Extract the [x, y] coordinate from the center of the cell holding the provided text.  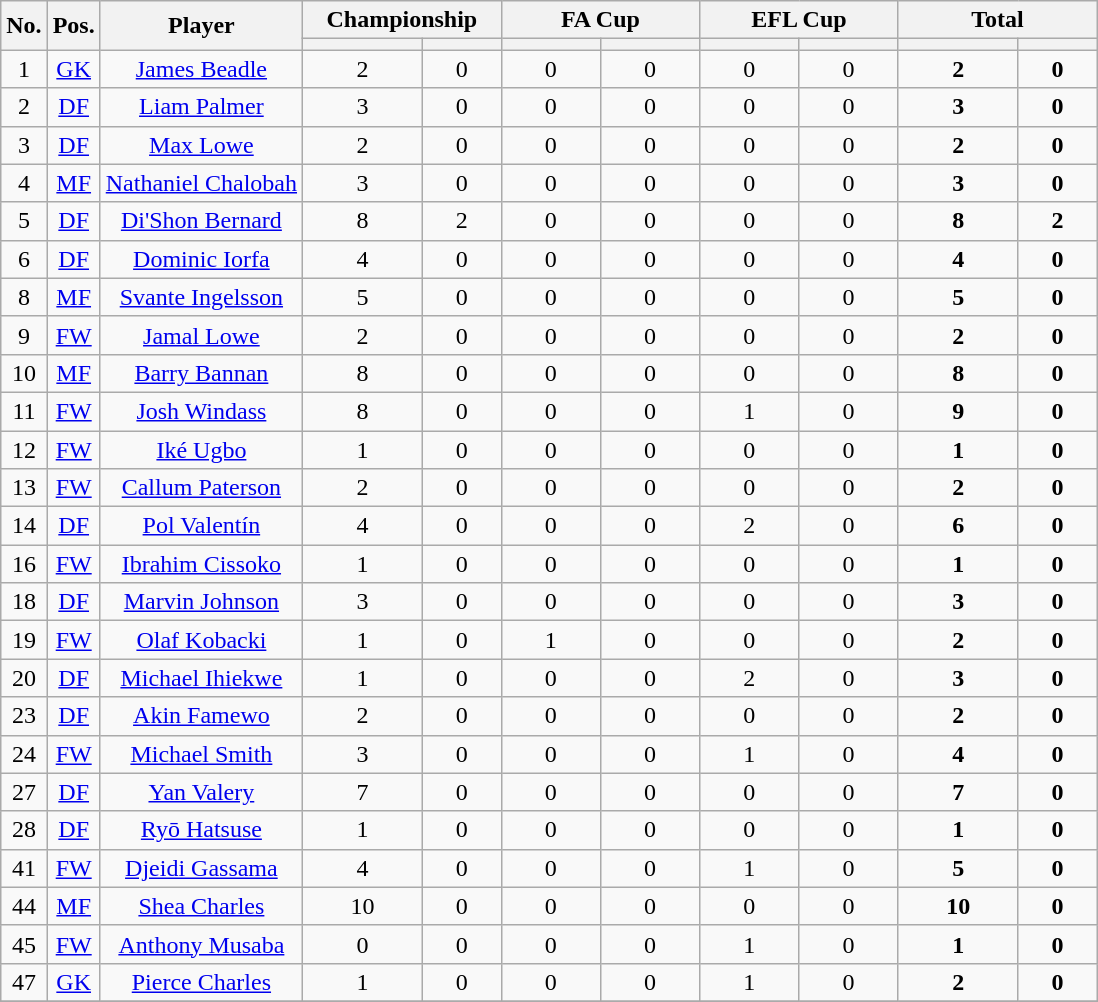
19 [24, 640]
Ryō Hatsuse [201, 830]
14 [24, 526]
Anthony Musaba [201, 944]
Shea Charles [201, 906]
Total [998, 20]
Championship [402, 20]
Pol Valentín [201, 526]
Dominic Iorfa [201, 259]
41 [24, 868]
20 [24, 678]
13 [24, 488]
Player [201, 26]
Nathaniel Chalobah [201, 183]
Yan Valery [201, 792]
18 [24, 602]
FA Cup [600, 20]
Barry Bannan [201, 373]
23 [24, 716]
Olaf Kobacki [201, 640]
Ibrahim Cissoko [201, 564]
Michael Ihiekwe [201, 678]
Liam Palmer [201, 107]
44 [24, 906]
24 [24, 754]
Michael Smith [201, 754]
27 [24, 792]
Pos. [74, 26]
Max Lowe [201, 145]
Akin Famewo [201, 716]
Jamal Lowe [201, 335]
Callum Paterson [201, 488]
45 [24, 944]
James Beadle [201, 69]
16 [24, 564]
Djeidi Gassama [201, 868]
No. [24, 26]
EFL Cup [800, 20]
Iké Ugbo [201, 449]
Marvin Johnson [201, 602]
47 [24, 982]
Josh Windass [201, 411]
Di'Shon Bernard [201, 221]
Pierce Charles [201, 982]
11 [24, 411]
28 [24, 830]
Svante Ingelsson [201, 297]
12 [24, 449]
